Determine the [X, Y] coordinate at the center of the cell enclosing the given text.  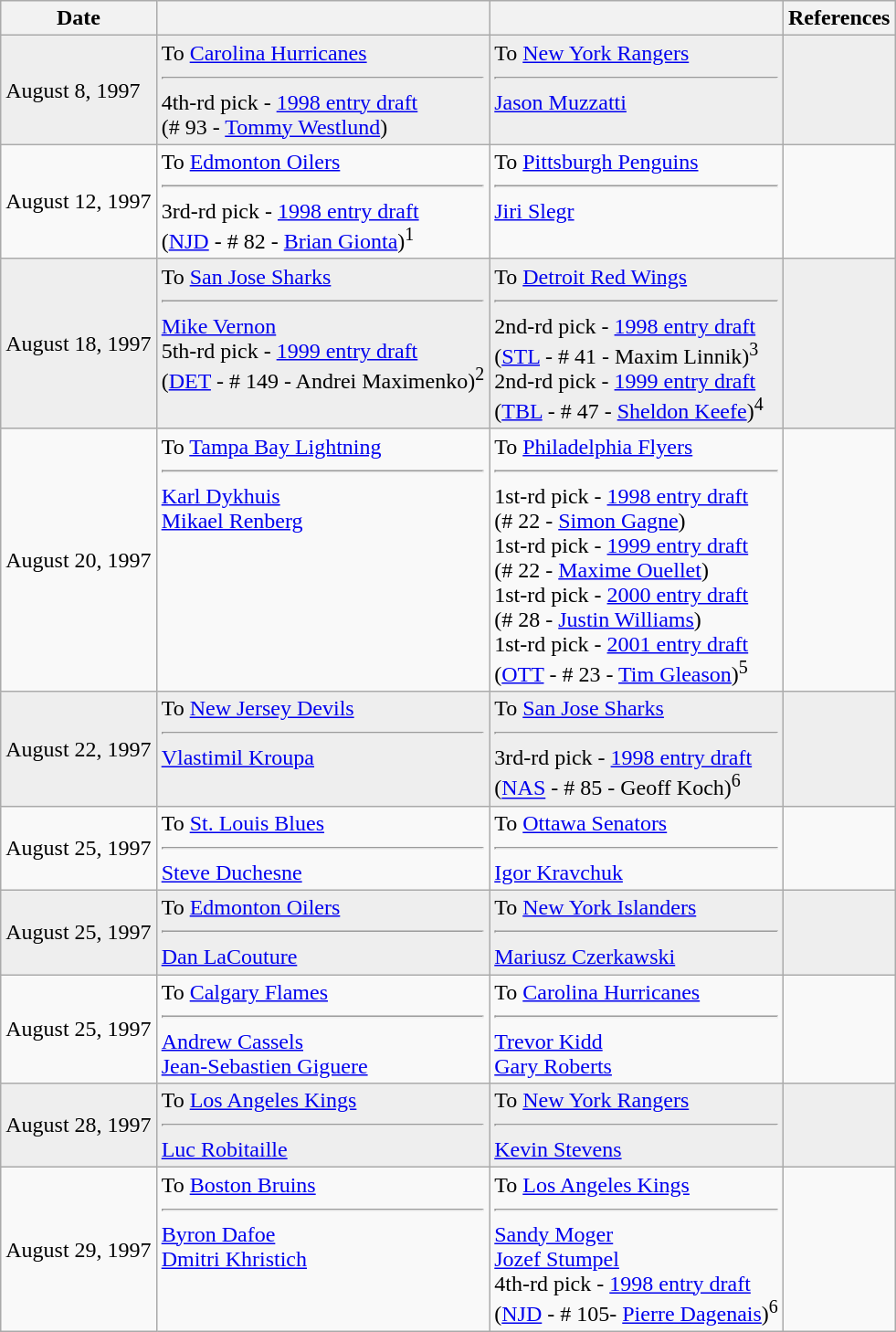
August 8, 1997 [79, 90]
August 22, 1997 [79, 749]
August 18, 1997 [79, 344]
To Detroit Red Wings2nd-rd pick - 1998 entry draft(STL - # 41 - Maxim Linnik)32nd-rd pick - 1999 entry draft(TBL - # 47 - Sheldon Keefe)4 [637, 344]
August 28, 1997 [79, 1126]
To Carolina HurricanesTrevor KiddGary Roberts [637, 1029]
To St. Louis BluesSteve Duchesne [323, 849]
To New York IslandersMariusz Czerkawski [637, 933]
To Los Angeles KingsLuc Robitaille [323, 1126]
August 12, 1997 [79, 202]
To Tampa Bay LightningKarl DykhuisMikael Renberg [323, 560]
August 20, 1997 [79, 560]
Date [79, 18]
To Edmonton OilersDan LaCouture [323, 933]
To Pittsburgh PenguinsJiri Slegr [637, 202]
To Calgary FlamesAndrew CasselsJean-Sebastien Giguere [323, 1029]
References [838, 18]
To Ottawa SenatorsIgor Kravchuk [637, 849]
To San Jose Sharks3rd-rd pick - 1998 entry draft(NAS - # 85 - Geoff Koch)6 [637, 749]
August 29, 1997 [79, 1250]
To New York RangersKevin Stevens [637, 1126]
To Edmonton Oilers3rd-rd pick - 1998 entry draft(NJD - # 82 - Brian Gionta)1 [323, 202]
To New York RangersJason Muzzatti [637, 90]
To San Jose Sharks Mike Vernon5th-rd pick - 1999 entry draft(DET - # 149 - Andrei Maximenko)2 [323, 344]
To Los Angeles KingsSandy MogerJozef Stumpel4th-rd pick - 1998 entry draft(NJD - # 105- Pierre Dagenais)6 [637, 1250]
To Boston BruinsByron DafoeDmitri Khristich [323, 1250]
To Carolina Hurricanes4th-rd pick - 1998 entry draft(# 93 - Tommy Westlund) [323, 90]
To New Jersey DevilsVlastimil Kroupa [323, 749]
